For the text-containing cell, return its midpoint in (X, Y) coordinate format. 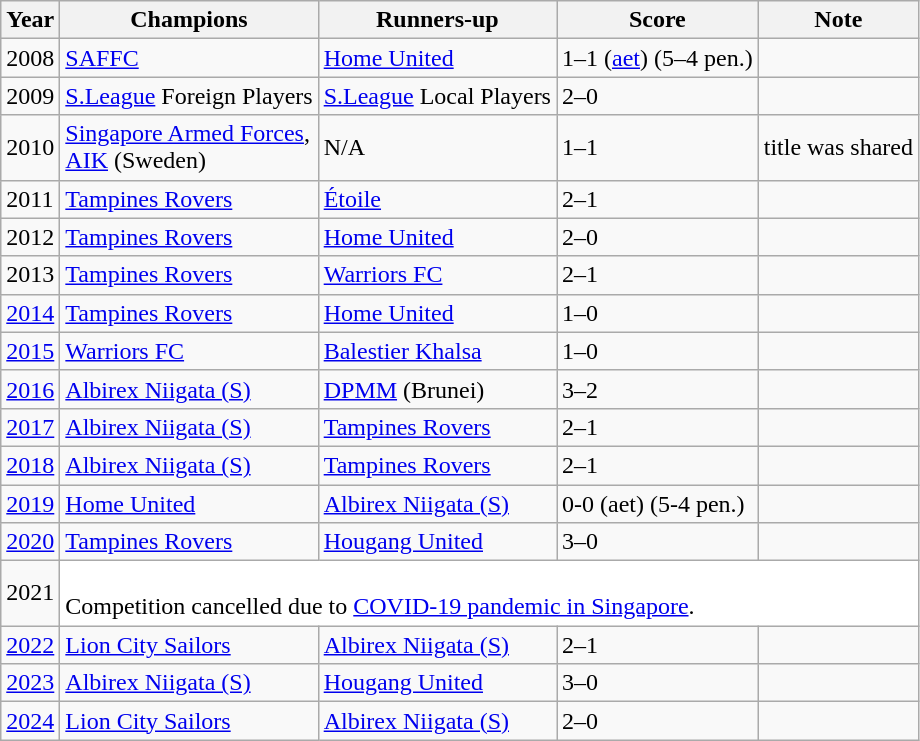
1–1 (657, 148)
2014 (30, 313)
2021 (30, 594)
2011 (30, 199)
2010 (30, 148)
Note (838, 20)
1–1 (aet) (5–4 pen.) (657, 58)
2017 (30, 427)
Runners-up (437, 20)
2015 (30, 351)
2019 (30, 503)
2016 (30, 389)
title was shared (838, 148)
N/A (437, 148)
Competition cancelled due to COVID-19 pandemic in Singapore. (490, 594)
2008 (30, 58)
2023 (30, 683)
Étoile (437, 199)
DPMM (Brunei) (437, 389)
0-0 (aet) (5-4 pen.) (657, 503)
Champions (189, 20)
2022 (30, 645)
2009 (30, 96)
2012 (30, 237)
Singapore Armed Forces,AIK (Sweden) (189, 148)
3–2 (657, 389)
SAFFC (189, 58)
2018 (30, 465)
Score (657, 20)
2024 (30, 721)
S.League Foreign Players (189, 96)
2020 (30, 542)
Year (30, 20)
2013 (30, 275)
S.League Local Players (437, 96)
Balestier Khalsa (437, 351)
